Locate the cell with the specified text and output its (x, y) center coordinate. 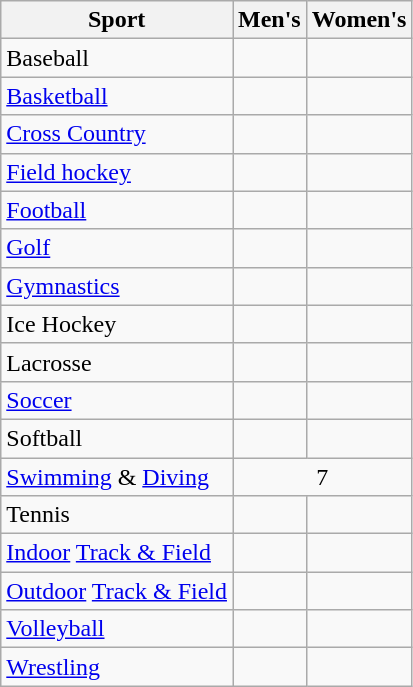
Wrestling (117, 667)
Football (117, 210)
Ice Hockey (117, 324)
Indoor Track & Field (117, 553)
Cross Country (117, 134)
7 (322, 477)
Lacrosse (117, 362)
Field hockey (117, 172)
Sport (117, 20)
Volleyball (117, 629)
Basketball (117, 96)
Swimming & Diving (117, 477)
Baseball (117, 58)
Women's (359, 20)
Tennis (117, 515)
Softball (117, 438)
Gymnastics (117, 286)
Outdoor Track & Field (117, 591)
Men's (269, 20)
Soccer (117, 400)
Golf (117, 248)
